From the cell containing the given text, extract its center point as [X, Y] coordinate. 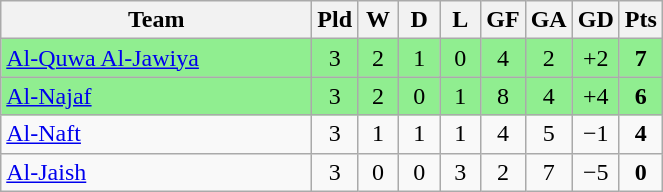
Al-Jaish [156, 172]
Al-Naft [156, 134]
W [378, 20]
GA [548, 20]
L [460, 20]
−5 [596, 172]
Pld [335, 20]
+4 [596, 96]
Al-Najaf [156, 96]
Pts [640, 20]
+2 [596, 58]
GF [503, 20]
8 [503, 96]
5 [548, 134]
−1 [596, 134]
6 [640, 96]
D [420, 20]
GD [596, 20]
Al-Quwa Al-Jawiya [156, 58]
Team [156, 20]
